Return (X, Y) of the center of cell containing provided text 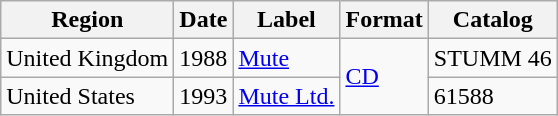
CD (384, 77)
61588 (492, 96)
Mute (286, 58)
Catalog (492, 20)
1993 (204, 96)
Date (204, 20)
1988 (204, 58)
STUMM 46 (492, 58)
Mute Ltd. (286, 96)
United Kingdom (88, 58)
Label (286, 20)
Region (88, 20)
Format (384, 20)
United States (88, 96)
